Determine the [x, y] coordinate at the center of the cell enclosing the given text.  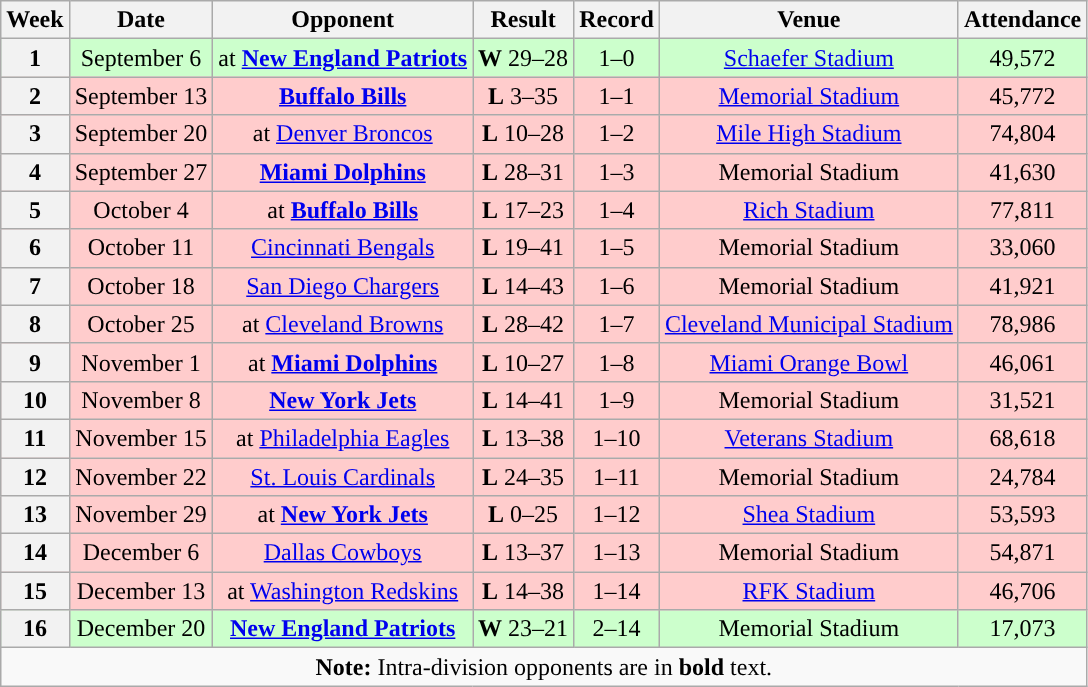
L 14–43 [524, 286]
Week [35, 20]
49,572 [1022, 58]
at Washington Redskins [343, 591]
December 13 [141, 591]
L 14–38 [524, 591]
33,060 [1022, 248]
L 19–41 [524, 248]
L 10–28 [524, 134]
W 23–21 [524, 629]
Buffalo Bills [343, 96]
L 24–35 [524, 477]
September 20 [141, 134]
December 20 [141, 629]
1–9 [617, 400]
41,630 [1022, 172]
3 [35, 134]
1–6 [617, 286]
7 [35, 286]
October 18 [141, 286]
54,871 [1022, 553]
46,706 [1022, 591]
Opponent [343, 20]
1–5 [617, 248]
1–1 [617, 96]
L 17–23 [524, 210]
L 28–31 [524, 172]
13 [35, 515]
September 13 [141, 96]
1–4 [617, 210]
17,073 [1022, 629]
L 14–41 [524, 400]
1–14 [617, 591]
6 [35, 248]
Mile High Stadium [808, 134]
1–2 [617, 134]
31,521 [1022, 400]
46,061 [1022, 362]
Record [617, 20]
Schaefer Stadium [808, 58]
L 10–27 [524, 362]
41,921 [1022, 286]
1–13 [617, 553]
1–10 [617, 438]
L 0–25 [524, 515]
1–12 [617, 515]
September 6 [141, 58]
W 29–28 [524, 58]
RFK Stadium [808, 591]
San Diego Chargers [343, 286]
2–14 [617, 629]
1–0 [617, 58]
at Miami Dolphins [343, 362]
15 [35, 591]
September 27 [141, 172]
October 4 [141, 210]
December 6 [141, 553]
11 [35, 438]
New England Patriots [343, 629]
November 29 [141, 515]
4 [35, 172]
L 3–35 [524, 96]
77,811 [1022, 210]
Miami Orange Bowl [808, 362]
at Denver Broncos [343, 134]
November 1 [141, 362]
St. Louis Cardinals [343, 477]
October 11 [141, 248]
1–8 [617, 362]
L 13–37 [524, 553]
L 13–38 [524, 438]
24,784 [1022, 477]
Cincinnati Bengals [343, 248]
at New England Patriots [343, 58]
Dallas Cowboys [343, 553]
45,772 [1022, 96]
1 [35, 58]
November 8 [141, 400]
74,804 [1022, 134]
L 28–42 [524, 324]
Note: Intra-division opponents are in bold text. [544, 667]
78,986 [1022, 324]
2 [35, 96]
Cleveland Municipal Stadium [808, 324]
14 [35, 553]
Date [141, 20]
1–7 [617, 324]
Rich Stadium [808, 210]
at Buffalo Bills [343, 210]
Veterans Stadium [808, 438]
Attendance [1022, 20]
Result [524, 20]
16 [35, 629]
8 [35, 324]
New York Jets [343, 400]
November 22 [141, 477]
10 [35, 400]
November 15 [141, 438]
68,618 [1022, 438]
5 [35, 210]
October 25 [141, 324]
1–3 [617, 172]
53,593 [1022, 515]
at Philadelphia Eagles [343, 438]
at New York Jets [343, 515]
at Cleveland Browns [343, 324]
12 [35, 477]
Shea Stadium [808, 515]
1–11 [617, 477]
9 [35, 362]
Venue [808, 20]
Miami Dolphins [343, 172]
